Output the [x, y] coordinate of the center of the cell containing the given text.  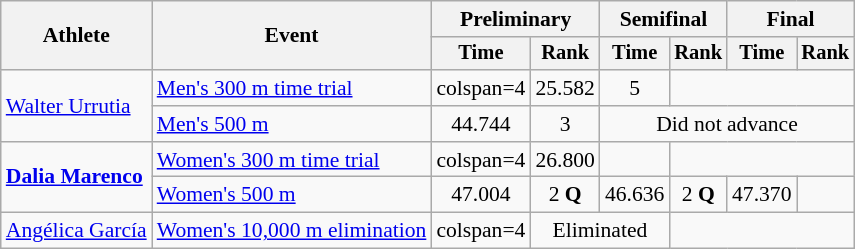
44.744 [480, 124]
Athlete [76, 36]
Dalia Marenco [76, 178]
Preliminary [516, 19]
5 [634, 88]
Did not advance [727, 124]
Women's 10,000 m elimination [292, 231]
Men's 300 m time trial [292, 88]
Eliminated [600, 231]
Semifinal [664, 19]
Women's 300 m time trial [292, 160]
Women's 500 m [292, 195]
46.636 [634, 195]
3 [564, 124]
25.582 [564, 88]
Final [790, 19]
Walter Urrutia [76, 106]
Angélica García [76, 231]
26.800 [564, 160]
Event [292, 36]
47.370 [762, 195]
47.004 [480, 195]
Men's 500 m [292, 124]
